Scan for the cell matching the given text and deliver its (X, Y) coordinate at center. 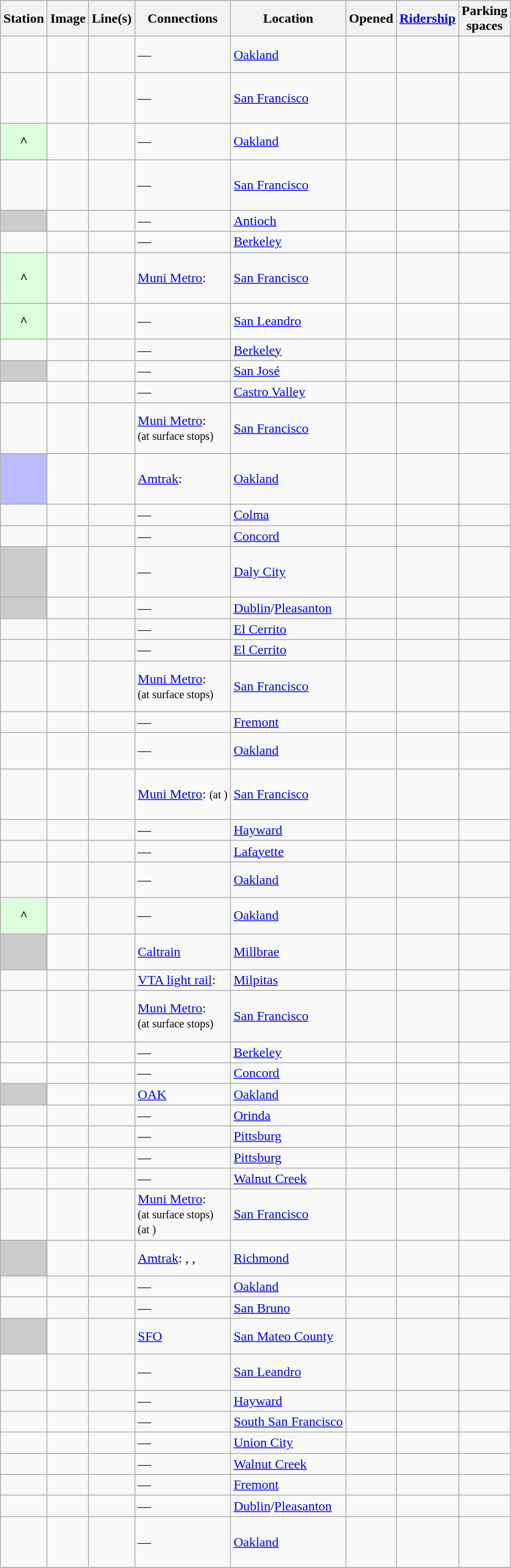
South San Francisco (288, 1422)
Station (24, 19)
San Bruno (288, 1307)
Muni Metro: (at ) (183, 794)
OAK (183, 1094)
VTA light rail: (183, 980)
Location (288, 19)
Millbrae (288, 952)
Muni Metro: (183, 278)
Muni Metro: (at surface stops) (at ) (183, 1214)
Richmond (288, 1258)
Ridership (427, 19)
Connections (183, 19)
Image (68, 19)
Antioch (288, 221)
Opened (371, 19)
Daly City (288, 572)
Orinda (288, 1115)
SFO (183, 1336)
Parkingspaces (484, 19)
Lafayette (288, 851)
Milpitas (288, 980)
Line(s) (112, 19)
Castro Valley (288, 392)
Amtrak: (183, 479)
San José (288, 371)
Union City (288, 1443)
San Mateo County (288, 1336)
Colma (288, 515)
Caltrain (183, 952)
Amtrak: , , (183, 1258)
